Find where the given text appears and provide that cell's center as [x, y] coordinate. 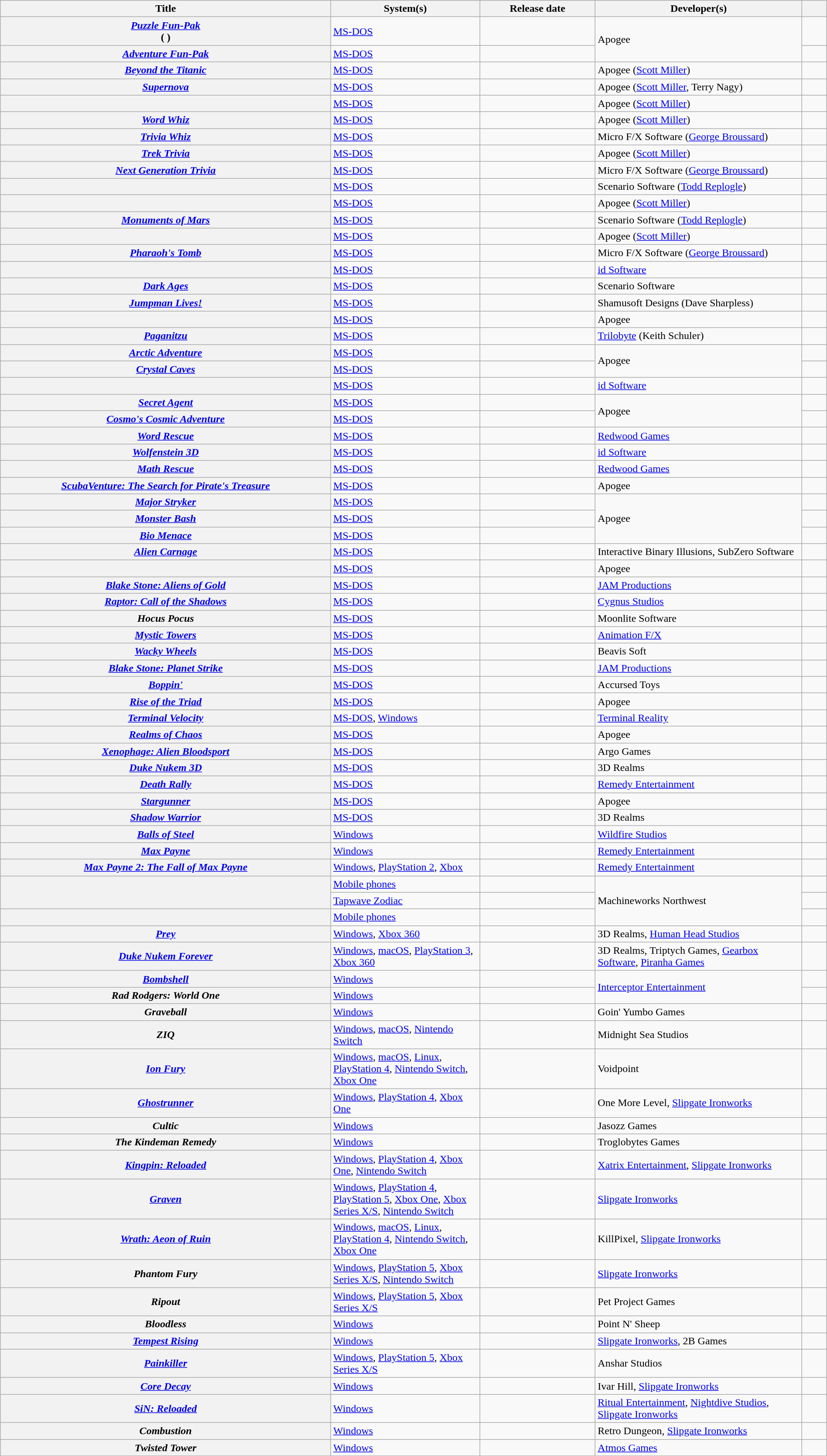
Pet Project Games [699, 1302]
Monster Bash [166, 519]
Math Rescue [166, 469]
Monuments of Mars [166, 219]
Windows, PlayStation 2, Xbox [406, 867]
Supernova [166, 87]
Windows, PlayStation 5, Xbox Series X/S, Nintendo Switch [406, 1273]
Trivia Whiz [166, 137]
Windows, PlayStation 4, Xbox One [406, 1103]
Alien Carnage [166, 552]
Realms of Chaos [166, 734]
SiN: Reloaded [166, 1408]
Blake Stone: Aliens of Gold [166, 585]
Goin' Yumbo Games [699, 1012]
Ritual Entertainment, Nightdive Studios, Slipgate Ironworks [699, 1408]
Animation F/X [699, 635]
MS-DOS, Windows [406, 718]
Duke Nukem 3D [166, 768]
Windows, macOS, PlayStation 3, Xbox 360 [406, 956]
Scenario Software [699, 286]
Rise of the Triad [166, 701]
One More Level, Slipgate Ironworks [699, 1103]
Wolfenstein 3D [166, 452]
Graveball [166, 1012]
Midnight Sea Studios [699, 1034]
Retro Dungeon, Slipgate Ironworks [699, 1431]
Interceptor Entertainment [699, 987]
Windows, PlayStation 4, PlayStation 5, Xbox One, Xbox Series X/S, Nintendo Switch [406, 1199]
Wrath: Aeon of Ruin [166, 1239]
Apogee (Scott Miller, Terry Nagy) [699, 87]
KillPixel, Slipgate Ironworks [699, 1239]
Shadow Warrior [166, 818]
Max Payne 2: The Fall of Max Payne [166, 867]
Tapwave Zodiac [406, 901]
Cygnus Studios [699, 602]
Painkiller [166, 1363]
3D Realms, Human Head Studios [699, 934]
Argo Games [699, 751]
Windows, Xbox 360 [406, 934]
Mystic Towers [166, 635]
Pharaoh's Tomb [166, 253]
Next Generation Trivia [166, 170]
Jumpman Lives! [166, 303]
Shamusoft Designs (Dave Sharpless) [699, 303]
Secret Agent [166, 402]
Blake Stone: Planet Strike [166, 668]
Boppin' [166, 685]
Voidpoint [699, 1069]
Ivar Hill, Slipgate Ironworks [699, 1386]
System(s) [406, 9]
Windows, PlayStation 4, Xbox One, Nintendo Switch [406, 1165]
ScubaVenture: The Search for Pirate's Treasure [166, 486]
Wacky Wheels [166, 651]
Duke Nukem Forever [166, 956]
Trek Trivia [166, 153]
Combustion [166, 1431]
Accursed Toys [699, 685]
Windows, macOS, Nintendo Switch [406, 1034]
Word Whiz [166, 120]
Graven [166, 1199]
Trilobyte (Keith Schuler) [699, 336]
Phantom Fury [166, 1273]
Death Rally [166, 785]
ZIQ [166, 1034]
Adventure Fun-Pak [166, 54]
Beyond the Titanic [166, 70]
Moonlite Software [699, 618]
The Kindeman Remedy [166, 1142]
Anshar Studios [699, 1363]
Beavis Soft [699, 651]
Release date [537, 9]
Developer(s) [699, 9]
Twisted Tower [166, 1447]
3D Realms, Triptych Games, Gearbox Software, Piranha Games [699, 956]
Interactive Binary Illusions, SubZero Software [699, 552]
Crystal Caves [166, 369]
Word Rescue [166, 435]
Ghostrunner [166, 1103]
Slipgate Ironworks, 2B Games [699, 1341]
Machineworks Northwest [699, 901]
Wildfire Studios [699, 834]
Max Payne [166, 851]
Ripout [166, 1302]
Title [166, 9]
Tempest Rising [166, 1341]
Point N' Sheep [699, 1324]
Hocus Pocus [166, 618]
Paganitzu [166, 336]
Jasozz Games [699, 1126]
Kingpin: Reloaded [166, 1165]
Stargunner [166, 801]
Major Stryker [166, 502]
Xatrix Entertainment, Slipgate Ironworks [699, 1165]
Ion Fury [166, 1069]
Troglobytes Games [699, 1142]
Xenophage: Alien Bloodsport [166, 751]
Raptor: Call of the Shadows [166, 602]
Terminal Velocity [166, 718]
Dark Ages [166, 286]
Puzzle Fun-Pak( ) [166, 31]
Cultic [166, 1126]
Bloodless [166, 1324]
Bio Menace [166, 535]
Atmos Games [699, 1447]
Core Decay [166, 1386]
Balls of Steel [166, 834]
Terminal Reality [699, 718]
Rad Rodgers: World One [166, 995]
Cosmo's Cosmic Adventure [166, 419]
Arctic Adventure [166, 353]
Bombshell [166, 979]
Prey [166, 934]
